Locate the cell with the specified text and output its [X, Y] center coordinate. 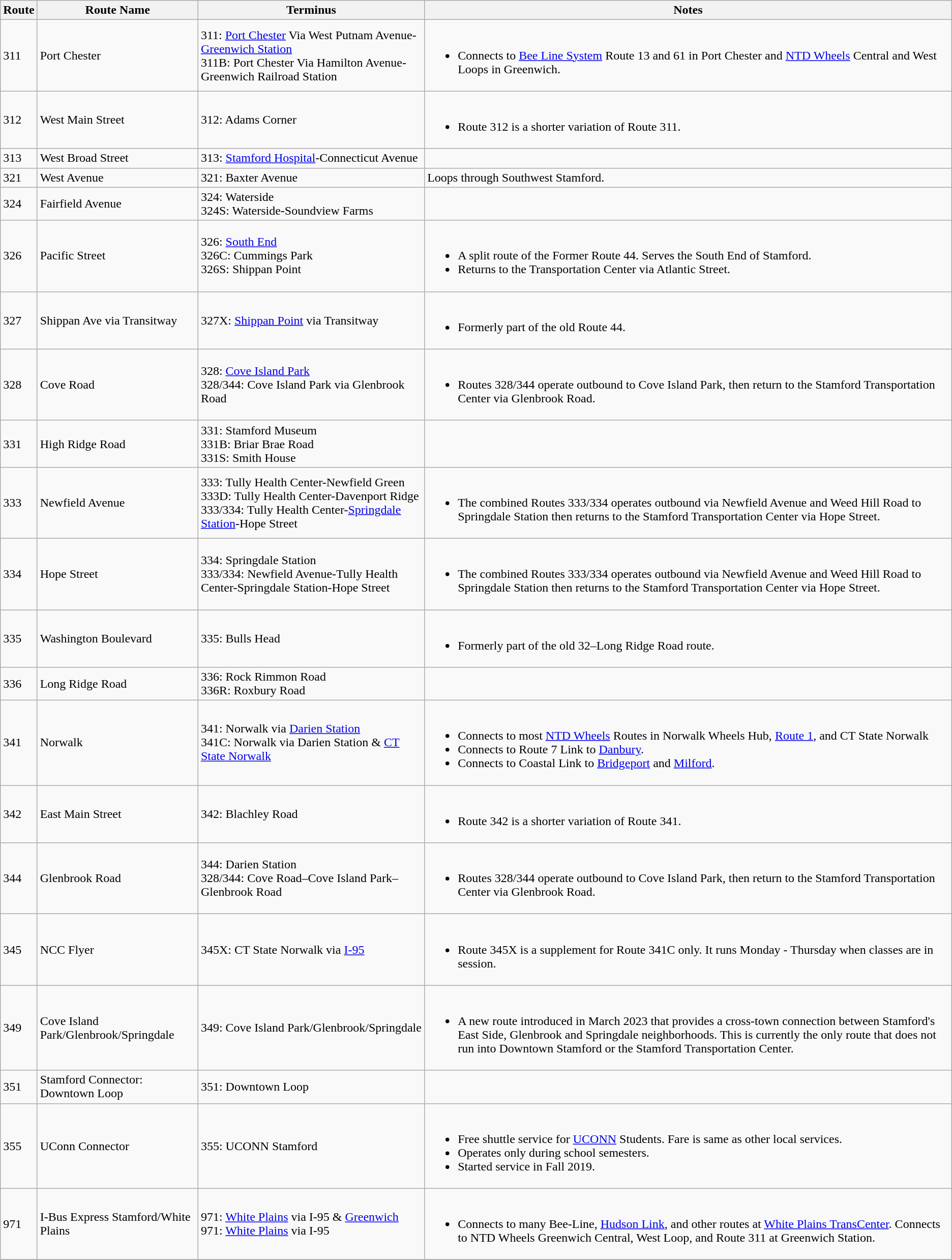
342: Blachley Road [311, 814]
A split route of the Former Route 44. Serves the South End of Stamford.Returns to the Transportation Center via Atlantic Street. [689, 256]
Stamford Connector: Downtown Loop [117, 1087]
971 [19, 1224]
Pacific Street [117, 256]
324: Waterside324S: Waterside-Soundview Farms [311, 203]
333 [19, 503]
351: Downtown Loop [311, 1087]
341 [19, 743]
UConn Connector [117, 1146]
334: Springdale Station333/334: Newfield Avenue-Tully Health Center-Springdale Station-Hope Street [311, 574]
Newfield Avenue [117, 503]
Route 345X is a supplement for Route 341C only. It runs Monday - Thursday when classes are in session. [689, 950]
Shippan Ave via Transitway [117, 320]
Cove Island Park/Glenbrook/Springdale [117, 1028]
312: Adams Corner [311, 120]
351 [19, 1087]
Fairfield Avenue [117, 203]
NCC Flyer [117, 950]
327 [19, 320]
324 [19, 203]
Formerly part of the old 32–Long Ridge Road route. [689, 638]
328 [19, 385]
311: Port Chester Via West Putnam Avenue- Greenwich Station311B: Port Chester Via Hamilton Avenue- Greenwich Railroad Station [311, 55]
328: Cove Island Park328/344: Cove Island Park via Glenbrook Road [311, 385]
Port Chester [117, 55]
335: Bulls Head [311, 638]
335 [19, 638]
Norwalk [117, 743]
High Ridge Road [117, 444]
331 [19, 444]
313: Stamford Hospital-Connecticut Avenue [311, 158]
Washington Boulevard [117, 638]
I-Bus Express Stamford/White Plains [117, 1224]
336: Rock Rimmon Road336R: Roxbury Road [311, 684]
355: UCONN Stamford [311, 1146]
326: South End326C: Cummings Park326S: Shippan Point [311, 256]
Connects to Bee Line System Route 13 and 61 in Port Chester and NTD Wheels Central and West Loops in Greenwich. [689, 55]
Hope Street [117, 574]
334 [19, 574]
West Broad Street [117, 158]
344 [19, 878]
321 [19, 178]
Glenbrook Road [117, 878]
Route [19, 10]
321: Baxter Avenue [311, 178]
Route Name [117, 10]
326 [19, 256]
349 [19, 1028]
East Main Street [117, 814]
Free shuttle service for UCONN Students. Fare is same as other local services.Operates only during school semesters.Started service in Fall 2019. [689, 1146]
327X: Shippan Point via Transitway [311, 320]
Notes [689, 10]
336 [19, 684]
313 [19, 158]
West Avenue [117, 178]
355 [19, 1146]
312 [19, 120]
345 [19, 950]
345X: CT State Norwalk via I-95 [311, 950]
Cove Road [117, 385]
Route 312 is a shorter variation of Route 311. [689, 120]
341: Norwalk via Darien Station341C: Norwalk via Darien Station & CT State Norwalk [311, 743]
Loops through Southwest Stamford. [689, 178]
Formerly part of the old Route 44. [689, 320]
311 [19, 55]
Terminus [311, 10]
349: Cove Island Park/Glenbrook/Springdale [311, 1028]
Route 342 is a shorter variation of Route 341. [689, 814]
West Main Street [117, 120]
344: Darien Station328/344: Cove Road–Cove Island Park–Glenbrook Road [311, 878]
Long Ridge Road [117, 684]
971: White Plains via I-95 & Greenwich971: White Plains via I-95 [311, 1224]
333: Tully Health Center-Newfield Green333D: Tully Health Center-Davenport Ridge333/334: Tully Health Center-Springdale Station-Hope Street [311, 503]
331: Stamford Museum331B: Briar Brae Road331S: Smith House [311, 444]
342 [19, 814]
